Scan for the cell matching the given text and deliver its [x, y] coordinate at center. 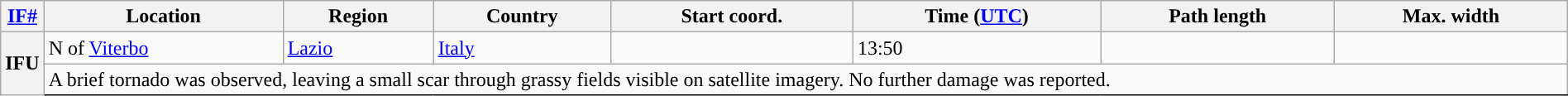
Lazio [358, 48]
Time (UTC) [976, 17]
Max. width [1451, 17]
Location [164, 17]
IFU [22, 64]
Country [522, 17]
Path length [1217, 17]
Italy [522, 48]
Start coord. [731, 17]
13:50 [976, 48]
N of Viterbo [164, 48]
A brief tornado was observed, leaving a small scar through grassy fields visible on satellite imagery. No further damage was reported. [806, 79]
Region [358, 17]
IF# [22, 17]
